Detect which cell encompasses the target text, then output its (X, Y) center coordinate. 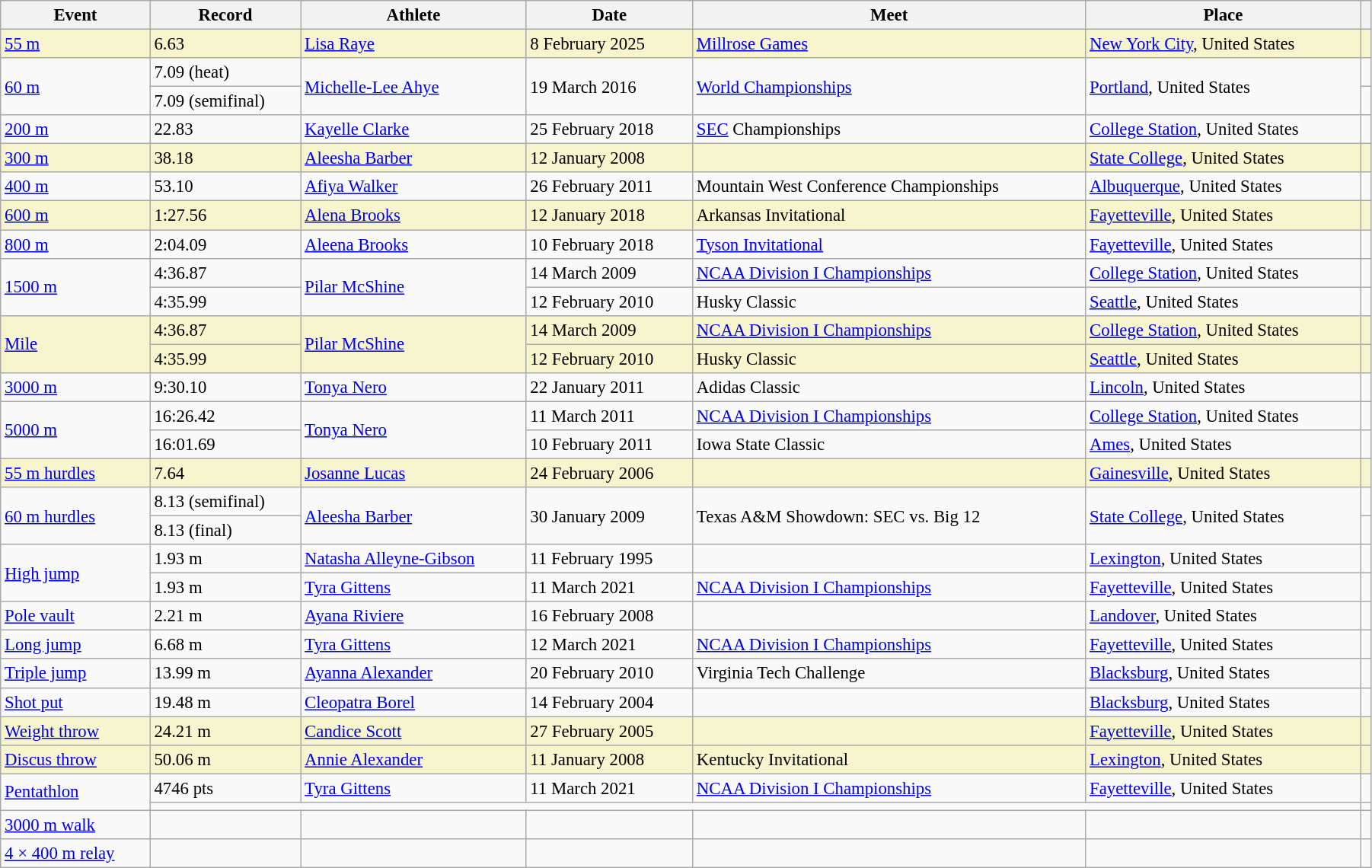
26 February 2011 (609, 187)
8.13 (final) (225, 531)
Date (609, 15)
2.21 m (225, 616)
9:30.10 (225, 388)
3000 m (75, 388)
8.13 (semifinal) (225, 502)
Kentucky Invitational (889, 759)
Arkansas Invitational (889, 215)
50.06 m (225, 759)
Albuquerque, United States (1223, 187)
Ayana Riviere (413, 616)
20 February 2010 (609, 674)
12 January 2008 (609, 158)
Pentathlon (75, 792)
Landover, United States (1223, 616)
Ayanna Alexander (413, 674)
Shot put (75, 702)
Annie Alexander (413, 759)
Michelle-Lee Ahye (413, 87)
11 January 2008 (609, 759)
800 m (75, 244)
Alena Brooks (413, 215)
Josanne Lucas (413, 473)
16:26.42 (225, 416)
Texas A&M Showdown: SEC vs. Big 12 (889, 516)
55 m hurdles (75, 473)
Portland, United States (1223, 87)
Record (225, 15)
Athlete (413, 15)
Tyson Invitational (889, 244)
53.10 (225, 187)
Adidas Classic (889, 388)
Gainesville, United States (1223, 473)
7.09 (heat) (225, 72)
Long jump (75, 645)
10 February 2011 (609, 445)
6.68 m (225, 645)
11 March 2011 (609, 416)
Aleena Brooks (413, 244)
19 March 2016 (609, 87)
30 January 2009 (609, 516)
38.18 (225, 158)
22.83 (225, 129)
Candice Scott (413, 731)
Event (75, 15)
Lisa Raye (413, 44)
8 February 2025 (609, 44)
12 March 2021 (609, 645)
24.21 m (225, 731)
16 February 2008 (609, 616)
Cleopatra Borel (413, 702)
Weight throw (75, 731)
7.64 (225, 473)
13.99 m (225, 674)
Afiya Walker (413, 187)
Ames, United States (1223, 445)
7.09 (semifinal) (225, 101)
11 February 1995 (609, 559)
Kayelle Clarke (413, 129)
Iowa State Classic (889, 445)
24 February 2006 (609, 473)
60 m hurdles (75, 516)
New York City, United States (1223, 44)
3000 m walk (75, 825)
22 January 2011 (609, 388)
4 × 400 m relay (75, 854)
2:04.09 (225, 244)
55 m (75, 44)
300 m (75, 158)
4746 pts (225, 788)
Millrose Games (889, 44)
25 February 2018 (609, 129)
Meet (889, 15)
Lincoln, United States (1223, 388)
1:27.56 (225, 215)
16:01.69 (225, 445)
SEC Championships (889, 129)
Virginia Tech Challenge (889, 674)
27 February 2005 (609, 731)
10 February 2018 (609, 244)
60 m (75, 87)
400 m (75, 187)
Mile (75, 344)
World Championships (889, 87)
Mountain West Conference Championships (889, 187)
5000 m (75, 429)
Natasha Alleyne-Gibson (413, 559)
1500 m (75, 286)
12 January 2018 (609, 215)
14 February 2004 (609, 702)
200 m (75, 129)
High jump (75, 573)
600 m (75, 215)
19.48 m (225, 702)
Triple jump (75, 674)
Pole vault (75, 616)
Discus throw (75, 759)
6.63 (225, 44)
Place (1223, 15)
